From the cell containing the given text, extract its center point as (x, y) coordinate. 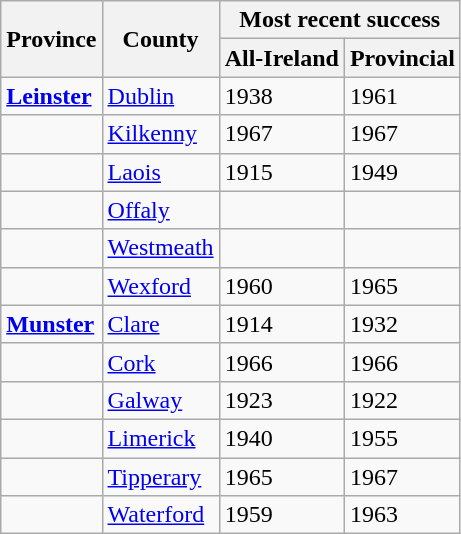
Dublin (160, 96)
Cork (160, 362)
Galway (160, 400)
Waterford (160, 515)
Westmeath (160, 248)
1963 (402, 515)
Offaly (160, 210)
Provincial (402, 58)
1955 (402, 438)
1932 (402, 324)
Kilkenny (160, 134)
1914 (282, 324)
Clare (160, 324)
1940 (282, 438)
1961 (402, 96)
Laois (160, 172)
Tipperary (160, 477)
Province (52, 39)
Leinster (52, 96)
1960 (282, 286)
Munster (52, 324)
1938 (282, 96)
Limerick (160, 438)
Wexford (160, 286)
1923 (282, 400)
1949 (402, 172)
County (160, 39)
Most recent success (340, 20)
1959 (282, 515)
1922 (402, 400)
1915 (282, 172)
All-Ireland (282, 58)
